Capture the cell that displays the provided text and extract its [X, Y] central coordinate. 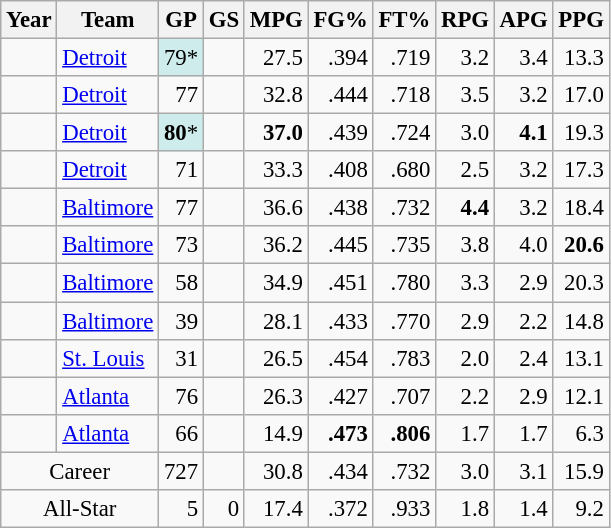
.680 [404, 170]
All-Star [80, 509]
79* [182, 58]
.427 [340, 396]
.444 [340, 95]
12.1 [581, 396]
80* [182, 133]
18.4 [581, 208]
RPG [466, 20]
Team [108, 20]
28.1 [276, 321]
9.2 [581, 509]
.783 [404, 358]
0 [224, 509]
.933 [404, 509]
34.9 [276, 283]
.408 [340, 170]
.438 [340, 208]
33.3 [276, 170]
FG% [340, 20]
27.5 [276, 58]
13.3 [581, 58]
.806 [404, 433]
FT% [404, 20]
.780 [404, 283]
32.8 [276, 95]
14.8 [581, 321]
.770 [404, 321]
19.3 [581, 133]
.454 [340, 358]
17.0 [581, 95]
.394 [340, 58]
.707 [404, 396]
APG [524, 20]
Career [80, 471]
37.0 [276, 133]
6.3 [581, 433]
15.9 [581, 471]
.724 [404, 133]
.445 [340, 245]
3.1 [524, 471]
17.4 [276, 509]
71 [182, 170]
13.1 [581, 358]
26.3 [276, 396]
.719 [404, 58]
58 [182, 283]
3.8 [466, 245]
.718 [404, 95]
26.5 [276, 358]
.372 [340, 509]
3.5 [466, 95]
66 [182, 433]
4.1 [524, 133]
4.0 [524, 245]
20.6 [581, 245]
2.4 [524, 358]
.735 [404, 245]
31 [182, 358]
GP [182, 20]
.433 [340, 321]
2.5 [466, 170]
.439 [340, 133]
17.3 [581, 170]
36.6 [276, 208]
MPG [276, 20]
76 [182, 396]
4.4 [466, 208]
20.3 [581, 283]
30.8 [276, 471]
2.0 [466, 358]
.473 [340, 433]
1.8 [466, 509]
14.9 [276, 433]
GS [224, 20]
3.4 [524, 58]
.451 [340, 283]
5 [182, 509]
73 [182, 245]
PPG [581, 20]
36.2 [276, 245]
St. Louis [108, 358]
1.4 [524, 509]
3.3 [466, 283]
.434 [340, 471]
39 [182, 321]
Year [29, 20]
727 [182, 471]
